Search for the cell housing the specified text and yield its [x, y] center coordinate. 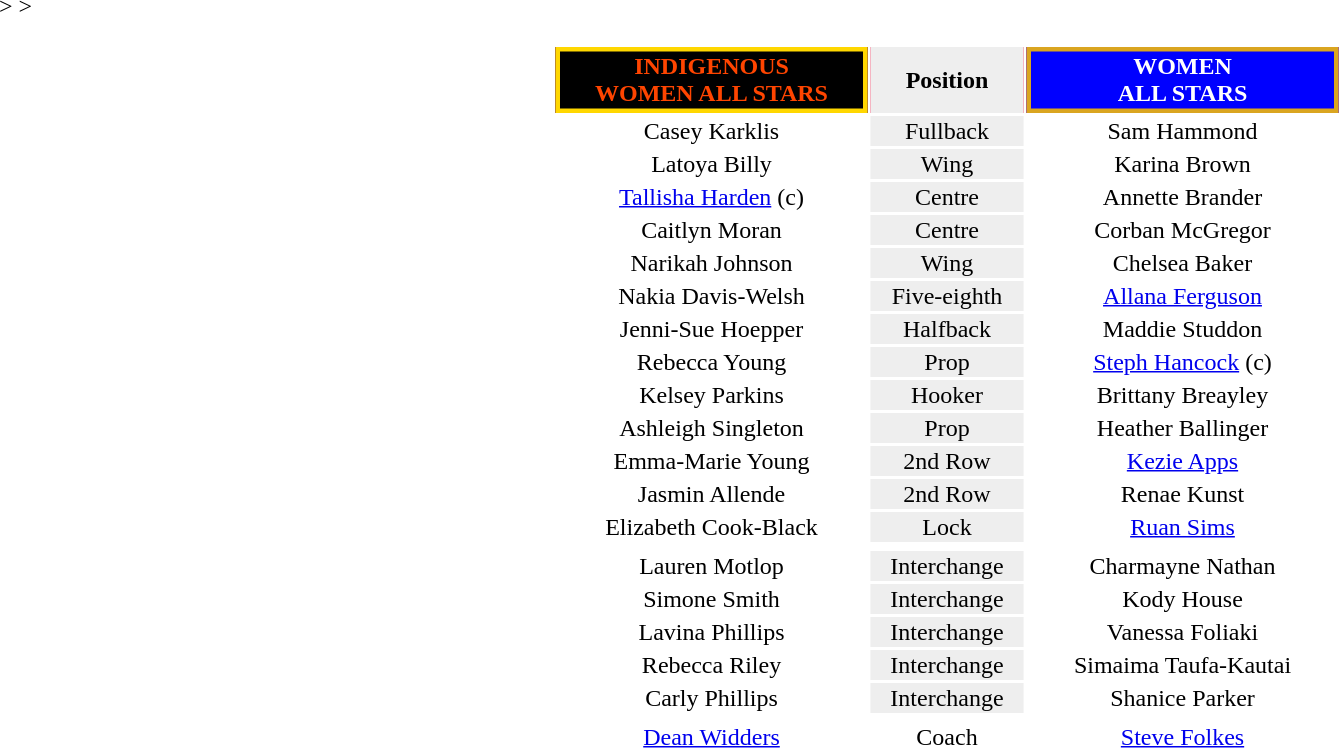
Ashleigh Singleton [712, 428]
Ruan Sims [1182, 527]
Jasmin Allende [712, 494]
Latoya Billy [712, 164]
INDIGENOUSWOMEN ALL STARS [712, 80]
Maddie Studdon [1182, 329]
Hooker [946, 395]
Simone Smith [712, 599]
Brittany Breayley [1182, 395]
WOMENALL STARS [1182, 80]
Chelsea Baker [1182, 263]
Position [946, 80]
Five-eighth [946, 296]
Vanessa Foliaki [1182, 632]
Sam Hammond [1182, 131]
Halfback [946, 329]
Tallisha Harden (c) [712, 197]
Elizabeth Cook-Black [712, 527]
Lock [946, 527]
Kelsey Parkins [712, 395]
Nakia Davis-Welsh [712, 296]
Steph Hancock (c) [1182, 362]
Allana Ferguson [1182, 296]
Karina Brown [1182, 164]
Shanice Parker [1182, 698]
Rebecca Young [712, 362]
Corban McGregor [1182, 230]
Rebecca Riley [712, 665]
Kezie Apps [1182, 461]
Annette Brander [1182, 197]
Fullback [946, 131]
Renae Kunst [1182, 494]
Narikah Johnson [712, 263]
Lauren Motlop [712, 566]
Charmayne Nathan [1182, 566]
Caitlyn Moran [712, 230]
Jenni-Sue Hoepper [712, 329]
Simaima Taufa-Kautai [1182, 665]
Kody House [1182, 599]
Heather Ballinger [1182, 428]
Emma-Marie Young [712, 461]
Casey Karklis [712, 131]
Carly Phillips [712, 698]
Lavina Phillips [712, 632]
